Pinpoint the cell where the given text exists, returning its [X, Y] midpoint coordinate. 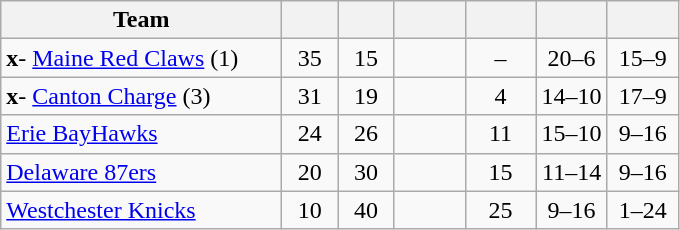
31 [310, 96]
Team [142, 20]
11 [500, 134]
11–14 [572, 172]
35 [310, 58]
25 [500, 210]
26 [366, 134]
Westchester Knicks [142, 210]
15–10 [572, 134]
19 [366, 96]
20–6 [572, 58]
Erie BayHawks [142, 134]
14–10 [572, 96]
17–9 [642, 96]
40 [366, 210]
Delaware 87ers [142, 172]
24 [310, 134]
x- Canton Charge (3) [142, 96]
15–9 [642, 58]
1–24 [642, 210]
10 [310, 210]
30 [366, 172]
– [500, 58]
4 [500, 96]
20 [310, 172]
x- Maine Red Claws (1) [142, 58]
